Capture the cell that displays the provided text and extract its [X, Y] central coordinate. 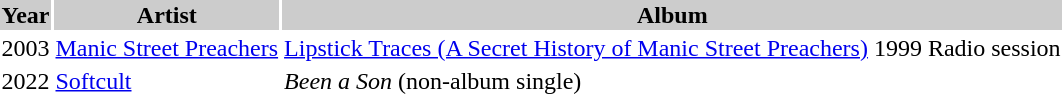
2003 [26, 48]
Year [26, 15]
Artist [167, 15]
Manic Street Preachers [167, 48]
